Output the (x, y) coordinate of the center of the cell containing the given text.  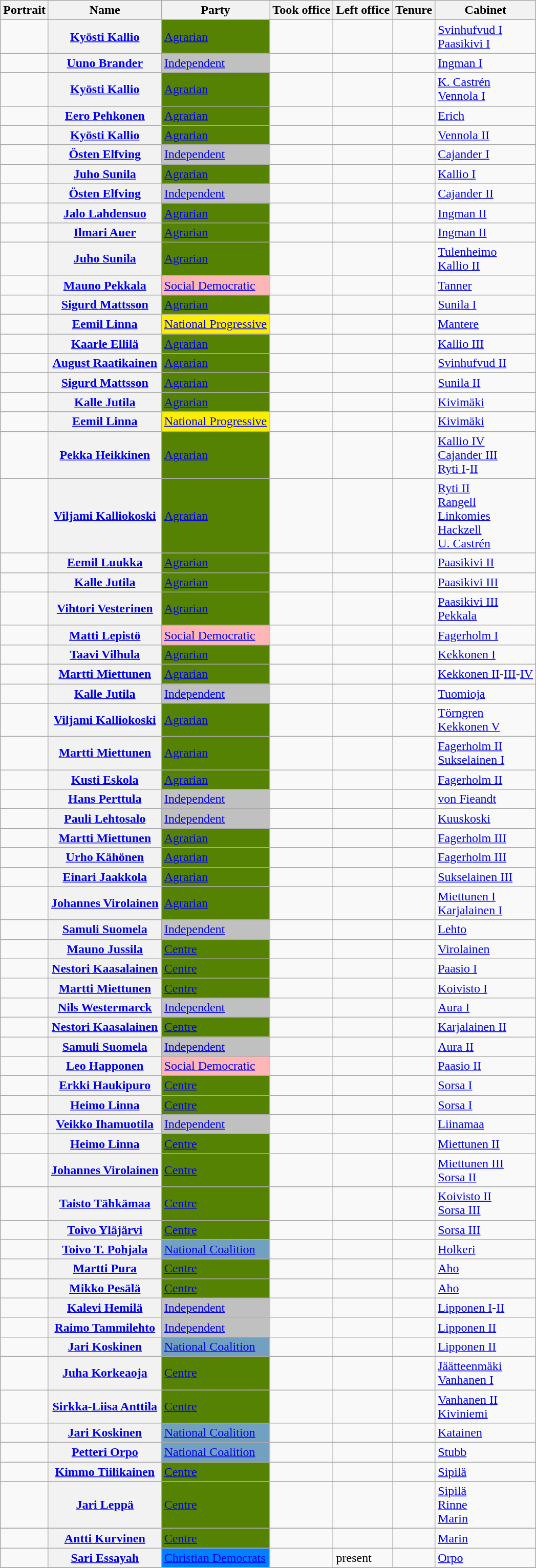
Ingman I (485, 63)
Matti Lepistö (104, 635)
Ryti II Rangell Linkomies Hackzell U. Castrén (485, 516)
Erkki Haukipuro (104, 1086)
Paasikivi II (485, 563)
Jari Leppä (104, 1505)
Liinamaa (485, 1124)
K. CastrénVennola I (485, 89)
Taisto Tähkämaa (104, 1203)
Ilmari Auer (104, 232)
August Raatikainen (104, 363)
Kallio IV Cajander III Ryti I-II (485, 455)
Tenure (414, 10)
Vennola II (485, 135)
Fagerholm I (485, 635)
Toivo T. Pohjala (104, 1249)
Aura I (485, 1007)
Marin (485, 1538)
Miettunen I Karjalainen I (485, 903)
Vihtori Vesterinen (104, 609)
Kuuskoski (485, 819)
Sukselainen III (485, 877)
Jäätteenmäki Vanhanen I (485, 1373)
Fagerholm II (485, 780)
Cajander II (485, 193)
Sorsa III (485, 1230)
Koivisto II Sorsa III (485, 1203)
Mauno Pekkala (104, 285)
Lipponen I-II (485, 1308)
Kaarle Ellilä (104, 344)
Portrait (25, 10)
Paasio II (485, 1066)
Aura II (485, 1046)
Kusti Eskola (104, 780)
Orpo (485, 1558)
Svinhufvud IPaasikivi I (485, 37)
Sipilä Rinne Marin (485, 1505)
Antti Kurvinen (104, 1538)
Karjalainen II (485, 1027)
Sirkka-Liisa Anttila (104, 1406)
present (363, 1558)
Stubb (485, 1452)
Kekkonen II-III-IV (485, 674)
Paasikivi III Pekkala (485, 609)
Pekka Heikkinen (104, 455)
Paasikivi III (485, 582)
Pauli Lehtosalo (104, 819)
Einari Jaakkola (104, 877)
Kekkonen I (485, 654)
Cabinet (485, 10)
von Fieandt (485, 799)
Mauno Jussila (104, 949)
Erich (485, 116)
Miettunen III Sorsa II (485, 1171)
Lehto (485, 930)
Leo Happonen (104, 1066)
Mikko Pesälä (104, 1288)
Toivo Yläjärvi (104, 1230)
Sunila I (485, 305)
Left office (363, 10)
Miettunen II (485, 1144)
Martti Pura (104, 1269)
Törngren Kekkonen V (485, 720)
Mantere (485, 324)
Eero Pehkonen (104, 116)
Cajander I (485, 154)
Nils Westermarck (104, 1007)
Tulenheimo Kallio II (485, 259)
Holkeri (485, 1249)
Name (104, 10)
Kimmo Tiilikainen (104, 1472)
Virolainen (485, 949)
Took office (302, 10)
Svinhufvud II (485, 363)
Hans Perttula (104, 799)
Kallio I (485, 174)
Fagerholm II Sukselainen I (485, 753)
Kalevi Hemilä (104, 1308)
Jalo Lahdensuo (104, 213)
Taavi Vilhula (104, 654)
Tuomioja (485, 693)
Veikko Ihamuotila (104, 1124)
Urho Kähönen (104, 857)
Tanner (485, 285)
Christian Democrats (216, 1558)
Sari Essayah (104, 1558)
Eemil Luukka (104, 563)
Sipilä (485, 1472)
Koivisto I (485, 988)
Party (216, 10)
Kallio III (485, 344)
Raimo Tammilehto (104, 1327)
Uuno Brander (104, 63)
Sunila II (485, 383)
Vanhanen II Kiviniemi (485, 1406)
Katainen (485, 1433)
Juha Korkeaoja (104, 1373)
Petteri Orpo (104, 1452)
Paasio I (485, 968)
